Output the [X, Y] coordinate of the center of the cell containing the given text.  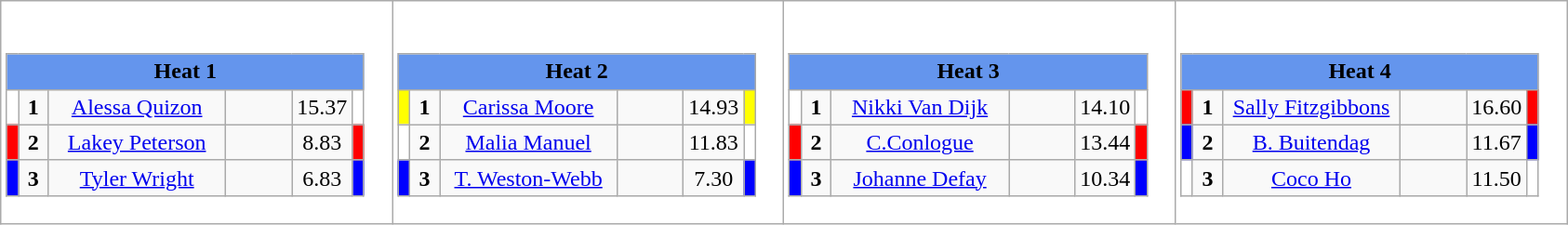
Heat 2 [577, 72]
Alessa Quizon [138, 107]
Heat 3 1 Nikki Van Dijk 14.10 2 C.Conlogue 13.44 3 Johanne Defay 10.34 [980, 112]
Heat 4 [1360, 72]
Coco Ho [1311, 178]
Sally Fitzgibbons [1311, 107]
11.67 [1497, 142]
Nikki Van Dijk [921, 107]
Heat 3 [968, 72]
11.83 [714, 142]
B. Buitendag [1311, 142]
6.83 [322, 178]
Lakey Peterson [138, 142]
T. Weston-Webb [528, 178]
Heat 1 1 Alessa Quizon 15.37 2 Lakey Peterson 8.83 3 Tyler Wright 6.83 [197, 112]
7.30 [714, 178]
13.44 [1105, 142]
Tyler Wright [138, 178]
Heat 1 [185, 72]
C.Conlogue [921, 142]
11.50 [1497, 178]
Malia Manuel [528, 142]
14.10 [1105, 107]
15.37 [322, 107]
Johanne Defay [921, 178]
14.93 [714, 107]
8.83 [322, 142]
10.34 [1105, 178]
Heat 4 1 Sally Fitzgibbons 16.60 2 B. Buitendag 11.67 3 Coco Ho 11.50 [1371, 112]
16.60 [1497, 107]
Heat 2 1 Carissa Moore 14.93 2 Malia Manuel 11.83 3 T. Weston-Webb 7.30 [588, 112]
Carissa Moore [528, 107]
